Detect which cell encompasses the target text, then output its [X, Y] center coordinate. 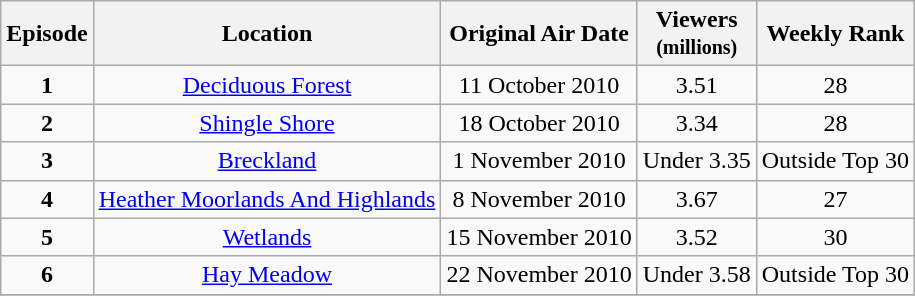
Deciduous Forest [267, 85]
4 [47, 199]
3.34 [696, 123]
3.67 [696, 199]
Under 3.58 [696, 275]
1 [47, 85]
Wetlands [267, 237]
Breckland [267, 161]
3.52 [696, 237]
15 November 2010 [539, 237]
Shingle Shore [267, 123]
Viewers(millions) [696, 34]
30 [835, 237]
22 November 2010 [539, 275]
Heather Moorlands And Highlands [267, 199]
Original Air Date [539, 34]
6 [47, 275]
Location [267, 34]
11 October 2010 [539, 85]
18 October 2010 [539, 123]
3.51 [696, 85]
2 [47, 123]
1 November 2010 [539, 161]
Hay Meadow [267, 275]
Under 3.35 [696, 161]
5 [47, 237]
27 [835, 199]
3 [47, 161]
Weekly Rank [835, 34]
8 November 2010 [539, 199]
Episode [47, 34]
